From the cell containing the given text, extract its center point as (X, Y) coordinate. 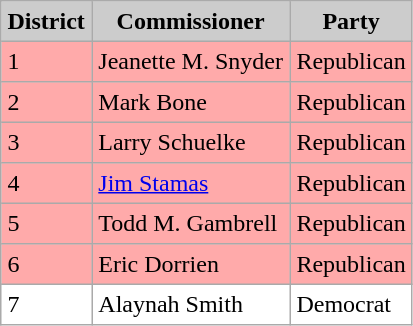
7 (46, 304)
Party (352, 21)
Todd M. Gambrell (191, 223)
Mark Bone (191, 102)
Jim Stamas (191, 183)
4 (46, 183)
6 (46, 264)
3 (46, 142)
Larry Schuelke (191, 142)
District (46, 21)
Alaynah Smith (191, 304)
Democrat (352, 304)
5 (46, 223)
Jeanette M. Snyder (191, 61)
Commissioner (191, 21)
1 (46, 61)
Eric Dorrien (191, 264)
2 (46, 102)
